Determine the (X, Y) coordinate at the center of the cell enclosing the given text.  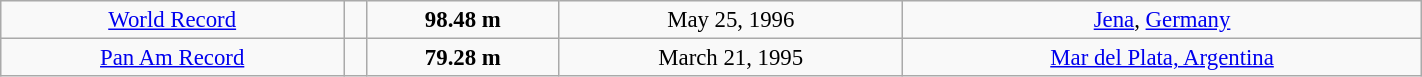
Mar del Plata, Argentina (1162, 58)
79.28 m (463, 58)
Jena, Germany (1162, 20)
Pan Am Record (172, 58)
May 25, 1996 (731, 20)
March 21, 1995 (731, 58)
World Record (172, 20)
98.48 m (463, 20)
